Extract the [x, y] coordinate from the center of the cell holding the provided text.  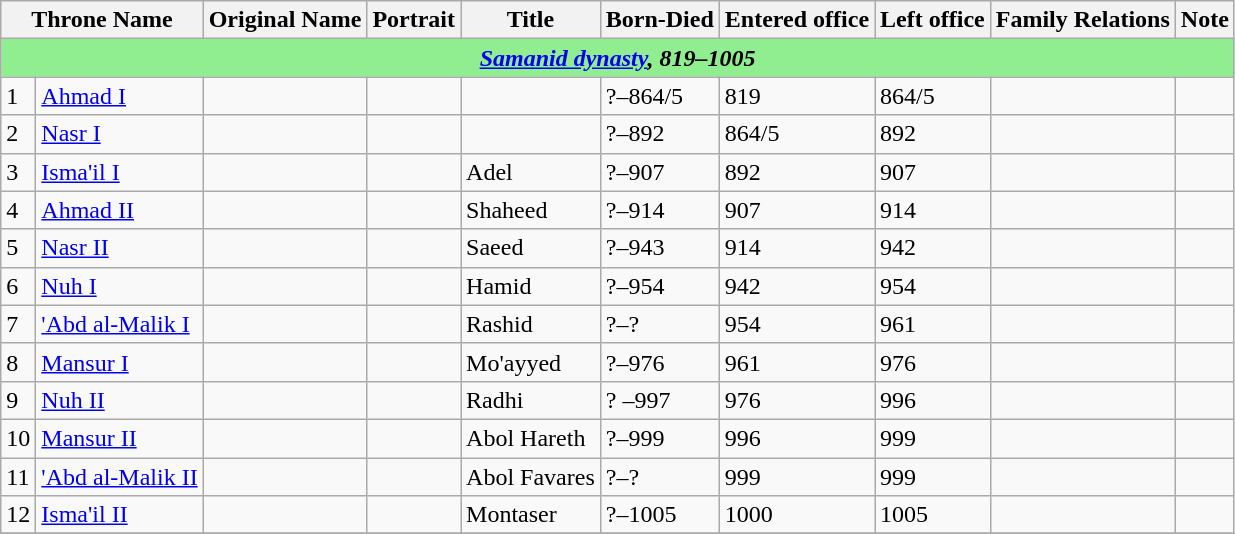
Nuh II [120, 400]
Samanid dynasty, 819–1005 [618, 58]
?–914 [660, 210]
Mansur I [120, 362]
Entered office [796, 20]
?–907 [660, 172]
?–976 [660, 362]
?–943 [660, 248]
6 [18, 286]
12 [18, 515]
Hamid [531, 286]
Portrait [414, 20]
Adel [531, 172]
1 [18, 96]
Shaheed [531, 210]
?–999 [660, 438]
?–864/5 [660, 96]
1005 [933, 515]
Mo'ayyed [531, 362]
? –997 [660, 400]
10 [18, 438]
9 [18, 400]
Nuh I [120, 286]
11 [18, 477]
7 [18, 324]
?–892 [660, 134]
Note [1204, 20]
819 [796, 96]
Nasr I [120, 134]
3 [18, 172]
?–954 [660, 286]
Throne Name [102, 20]
Isma'il II [120, 515]
Abol Hareth [531, 438]
Isma'il I [120, 172]
'Abd al-Malik II [120, 477]
Mansur II [120, 438]
Montaser [531, 515]
Born-Died [660, 20]
Ahmad II [120, 210]
Radhi [531, 400]
Family Relations [1082, 20]
2 [18, 134]
Abol Favares [531, 477]
Ahmad I [120, 96]
4 [18, 210]
Saeed [531, 248]
Nasr II [120, 248]
?–1005 [660, 515]
Left office [933, 20]
8 [18, 362]
Original Name [285, 20]
1000 [796, 515]
5 [18, 248]
'Abd al-Malik I [120, 324]
Title [531, 20]
Rashid [531, 324]
